Search for the cell housing the specified text and yield its (X, Y) center coordinate. 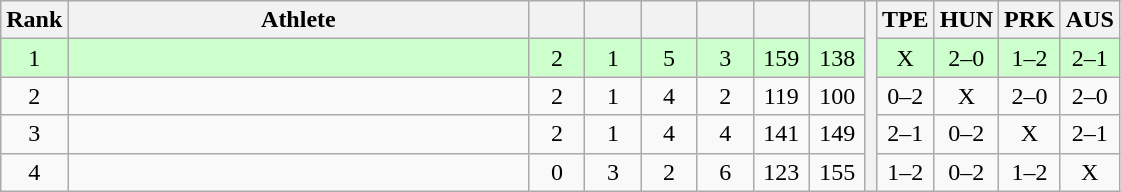
Rank (34, 20)
141 (781, 134)
PRK (1030, 20)
149 (837, 134)
123 (781, 172)
0 (557, 172)
155 (837, 172)
TPE (905, 20)
AUS (1090, 20)
6 (725, 172)
119 (781, 96)
HUN (966, 20)
159 (781, 58)
100 (837, 96)
Athlete (298, 20)
138 (837, 58)
5 (669, 58)
